From the cell containing the given text, extract its center point as [X, Y] coordinate. 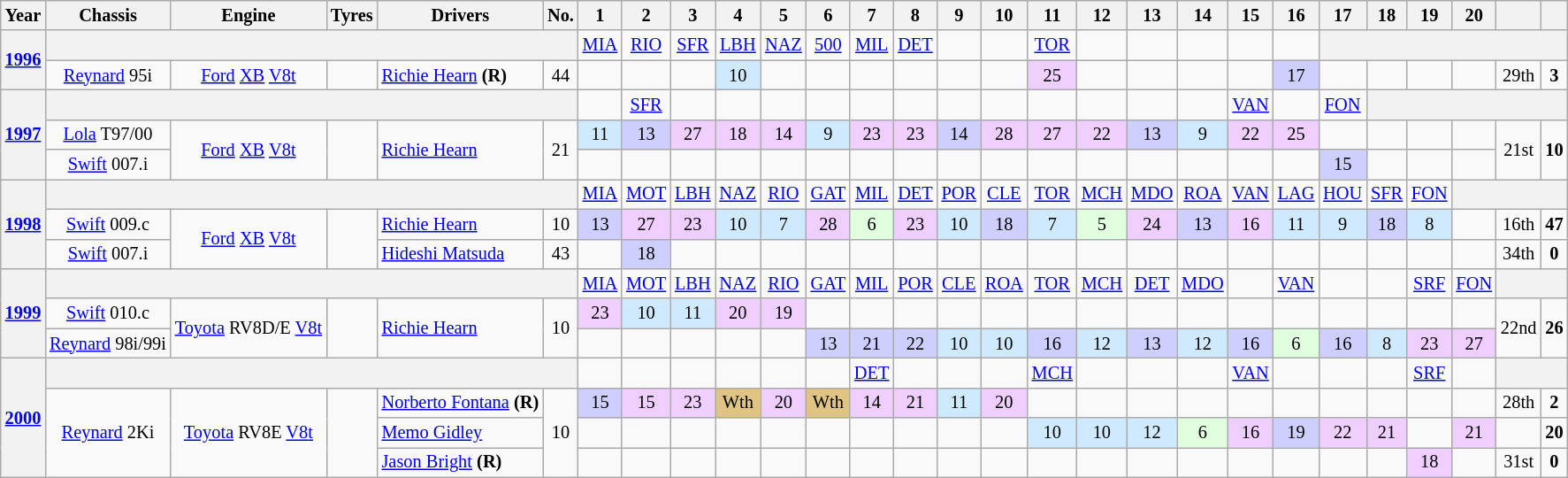
No. [561, 15]
1 [600, 15]
47 [1554, 224]
Memo Gidley [460, 433]
Drivers [460, 15]
1996 [23, 60]
43 [561, 254]
Toyota RV8E V8t [249, 432]
LAG [1296, 194]
Toyota RV8D/E V8t [249, 328]
31st [1518, 462]
44 [561, 75]
500 [828, 45]
Reynard 95i [108, 75]
4 [738, 15]
Engine [249, 15]
Richie Hearn (R) [460, 75]
34th [1518, 254]
24 [1151, 224]
1998 [23, 223]
21st [1518, 149]
Year [23, 15]
Reynard 98i/99i [108, 343]
1997 [23, 135]
Swift 009.c [108, 224]
Jason Bright (R) [460, 462]
HOU [1342, 194]
Norberto Fontana (R) [460, 403]
2000 [23, 418]
29th [1518, 75]
Swift 010.c [108, 313]
28th [1518, 403]
1999 [23, 313]
Chassis [108, 15]
Reynard 2Ki [108, 432]
Tyres [352, 15]
16th [1518, 224]
22nd [1518, 328]
26 [1554, 328]
Hideshi Matsuda [460, 254]
Lola T97/00 [108, 135]
